Return (X, Y) of the center of cell containing provided text 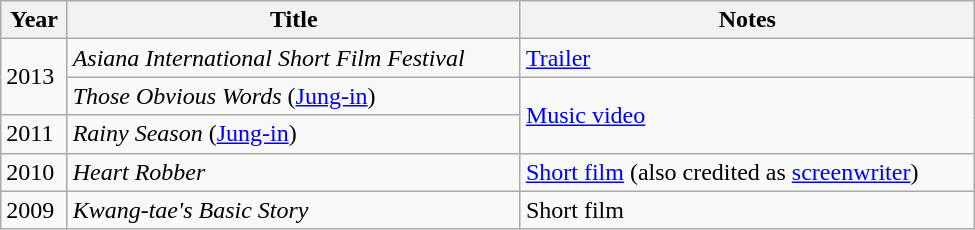
Short film (also credited as screenwriter) (747, 172)
Short film (747, 210)
Year (34, 20)
2011 (34, 134)
Kwang-tae's Basic Story (294, 210)
Title (294, 20)
Asiana International Short Film Festival (294, 58)
Heart Robber (294, 172)
Trailer (747, 58)
Music video (747, 115)
Rainy Season (Jung-in) (294, 134)
2009 (34, 210)
Those Obvious Words (Jung-in) (294, 96)
Notes (747, 20)
2013 (34, 77)
2010 (34, 172)
